Pinpoint the cell where the given text exists, returning its [X, Y] midpoint coordinate. 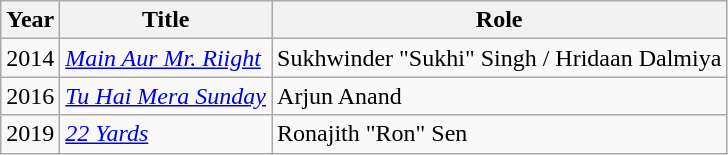
Tu Hai Mera Sunday [166, 96]
Arjun Anand [500, 96]
Title [166, 20]
2019 [30, 134]
Ronajith "Ron" Sen [500, 134]
Sukhwinder "Sukhi" Singh / Hridaan Dalmiya [500, 58]
Role [500, 20]
Year [30, 20]
22 Yards [166, 134]
2014 [30, 58]
Main Aur Mr. Riight [166, 58]
2016 [30, 96]
